Scan for the cell matching the given text and deliver its (X, Y) coordinate at center. 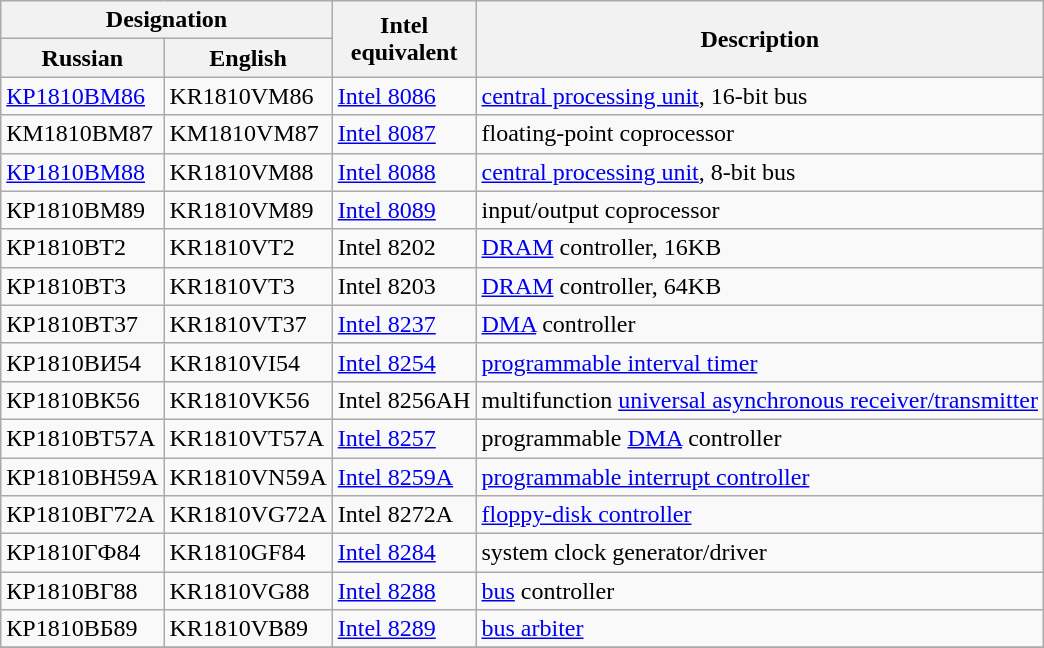
system clock generator/driver (760, 553)
KR1810VG72A (248, 515)
КР1810ГФ84 (82, 553)
Intelequivalent (404, 39)
programmable interrupt controller (760, 477)
КР1810ВГ72А (82, 515)
programmable interval timer (760, 362)
КМ1810ВМ87 (82, 134)
Description (760, 39)
КР1810ВТ3 (82, 286)
КР1810ВИ54 (82, 362)
DRAM controller, 64KB (760, 286)
central processing unit, 16-bit bus (760, 96)
KR1810VM86 (248, 96)
KR1810VI54 (248, 362)
КР1810ВМ86 (82, 96)
Intel 8288 (404, 591)
KR1810VG88 (248, 591)
Intel 8254 (404, 362)
DRAM controller, 16KB (760, 248)
KM1810VM87 (248, 134)
Intel 8203 (404, 286)
Intel 8087 (404, 134)
Intel 8202 (404, 248)
KR1810VM88 (248, 172)
bus arbiter (760, 629)
programmable DMA controller (760, 438)
KR1810VT2 (248, 248)
central processing unit, 8-bit bus (760, 172)
КР1810ВН59А (82, 477)
Intel 8259A (404, 477)
КР1810ВМ88 (82, 172)
floppy-disk controller (760, 515)
KR1810VB89 (248, 629)
input/output coprocessor (760, 210)
КР1810ВТ2 (82, 248)
bus controller (760, 591)
English (248, 58)
Intel 8257 (404, 438)
Intel 8272A (404, 515)
Intel 8088 (404, 172)
Designation (167, 20)
КР1810ВТ37 (82, 324)
KR1810VT3 (248, 286)
КР1810ВТ57А (82, 438)
KR1810VM89 (248, 210)
Intel 8086 (404, 96)
КР1810ВК56 (82, 400)
DMA controller (760, 324)
Intel 8289 (404, 629)
Intel 8256AH (404, 400)
КР1810ВБ89 (82, 629)
floating-point coprocessor (760, 134)
Intel 8089 (404, 210)
KR1810VN59A (248, 477)
multifunction universal asynchronous receiver/transmitter (760, 400)
КР1810ВГ88 (82, 591)
Intel 8284 (404, 553)
KR1810VT57A (248, 438)
КР1810ВМ89 (82, 210)
KR1810VK56 (248, 400)
Intel 8237 (404, 324)
KR1810VT37 (248, 324)
Russian (82, 58)
KR1810GF84 (248, 553)
